For the text-containing cell, return its midpoint in (x, y) coordinate format. 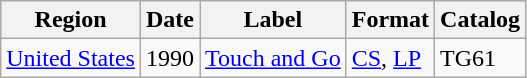
Region (71, 20)
TG61 (480, 58)
Catalog (480, 20)
United States (71, 58)
Label (274, 20)
Format (390, 20)
CS, LP (390, 58)
Date (170, 20)
1990 (170, 58)
Touch and Go (274, 58)
